Pinpoint the cell where the given text exists, returning its (X, Y) midpoint coordinate. 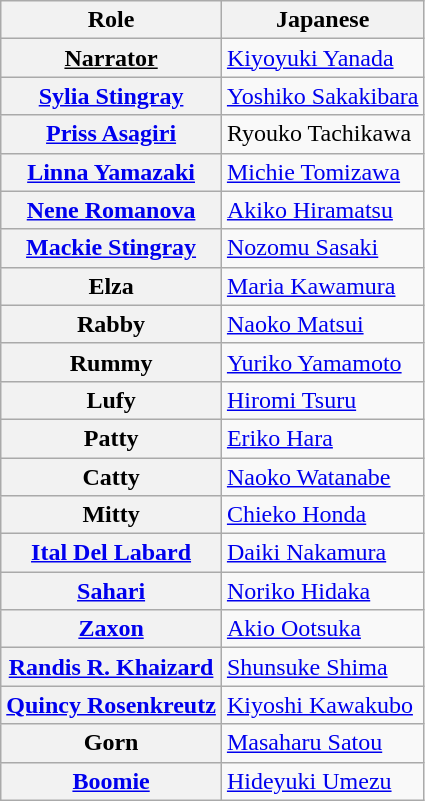
Sylia Stingray (112, 96)
Priss Asagiri (112, 134)
Akiko Hiramatsu (322, 210)
Noriko Hidaka (322, 591)
Nozomu Sasaki (322, 248)
Rummy (112, 362)
Kiyoyuki Yanada (322, 58)
Linna Yamazaki (112, 172)
Catty (112, 477)
Mackie Stingray (112, 248)
Rabby (112, 324)
Eriko Hara (322, 438)
Quincy Rosenkreutz (112, 705)
Michie Tomizawa (322, 172)
Lufy (112, 400)
Daiki Nakamura (322, 553)
Maria Kawamura (322, 286)
Hiromi Tsuru (322, 400)
Japanese (322, 20)
Ryouko Tachikawa (322, 134)
Naoko Matsui (322, 324)
Patty (112, 438)
Elza (112, 286)
Hideyuki Umezu (322, 781)
Yoshiko Sakakibara (322, 96)
Shunsuke Shima (322, 667)
Boomie (112, 781)
Akio Ootsuka (322, 629)
Yuriko Yamamoto (322, 362)
Narrator (112, 58)
Mitty (112, 515)
Chieko Honda (322, 515)
Randis R. Khaizard (112, 667)
Ital Del Labard (112, 553)
Kiyoshi Kawakubo (322, 705)
Masaharu Satou (322, 743)
Zaxon (112, 629)
Sahari (112, 591)
Role (112, 20)
Nene Romanova (112, 210)
Naoko Watanabe (322, 477)
Gorn (112, 743)
